Find where the given text appears and provide that cell's center as (x, y) coordinate. 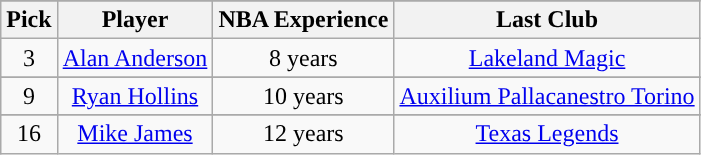
16 (29, 134)
Player (135, 20)
8 years (304, 58)
Auxilium Pallacanestro Torino (547, 96)
9 (29, 96)
Alan Anderson (135, 58)
Last Club (547, 20)
10 years (304, 96)
Texas Legends (547, 134)
NBA Experience (304, 20)
Ryan Hollins (135, 96)
3 (29, 58)
12 years (304, 134)
Mike James (135, 134)
Pick (29, 20)
Lakeland Magic (547, 58)
